Capture the cell that displays the provided text and extract its [X, Y] central coordinate. 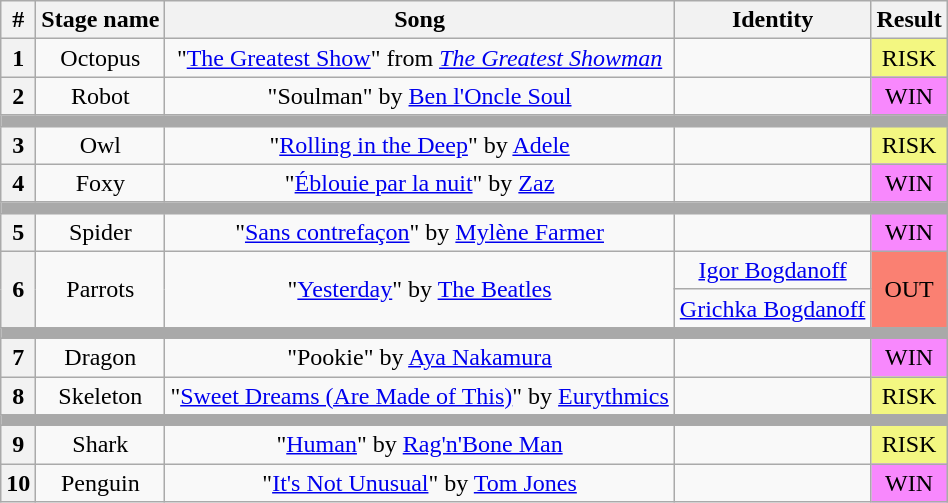
9 [18, 445]
Skeleton [100, 395]
Identity [772, 20]
Stage name [100, 20]
"It's Not Unusual" by Tom Jones [420, 483]
Penguin [100, 483]
"Yesterday" by The Beatles [420, 289]
Igor Bogdanoff [772, 270]
7 [18, 357]
# [18, 20]
Octopus [100, 58]
Dragon [100, 357]
10 [18, 483]
6 [18, 289]
"Rolling in the Deep" by Adele [420, 145]
2 [18, 96]
"Sweet Dreams (Are Made of This)" by Eurythmics [420, 395]
"Pookie" by Aya Nakamura [420, 357]
Foxy [100, 183]
"Éblouie par la nuit" by Zaz [420, 183]
"Soulman" by Ben l'Oncle Soul [420, 96]
Robot [100, 96]
Owl [100, 145]
"Sans contrefaçon" by Mylène Farmer [420, 232]
Result [909, 20]
OUT [909, 289]
4 [18, 183]
"The Greatest Show" from The Greatest Showman [420, 58]
3 [18, 145]
5 [18, 232]
Spider [100, 232]
Shark [100, 445]
"Human" by Rag'n'Bone Man [420, 445]
Parrots [100, 289]
Grichka Bogdanoff [772, 308]
8 [18, 395]
Song [420, 20]
1 [18, 58]
